Determine the (X, Y) coordinate at the center of the cell enclosing the given text.  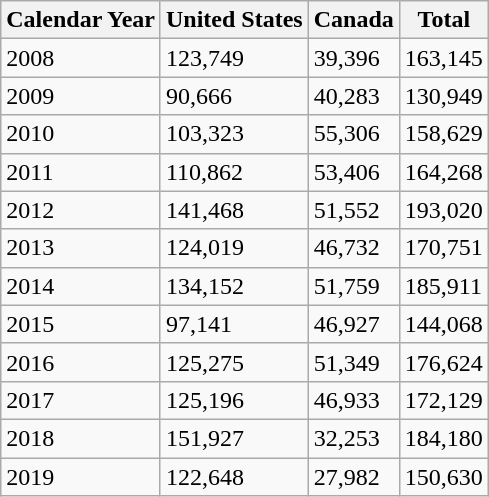
134,152 (234, 286)
185,911 (444, 286)
United States (234, 20)
170,751 (444, 248)
51,552 (354, 210)
144,068 (444, 324)
32,253 (354, 438)
53,406 (354, 172)
130,949 (444, 96)
Total (444, 20)
46,927 (354, 324)
184,180 (444, 438)
46,933 (354, 400)
110,862 (234, 172)
2017 (81, 400)
2010 (81, 134)
125,275 (234, 362)
2013 (81, 248)
27,982 (354, 477)
2014 (81, 286)
2018 (81, 438)
193,020 (444, 210)
103,323 (234, 134)
40,283 (354, 96)
164,268 (444, 172)
Canada (354, 20)
151,927 (234, 438)
55,306 (354, 134)
172,129 (444, 400)
124,019 (234, 248)
2015 (81, 324)
125,196 (234, 400)
158,629 (444, 134)
97,141 (234, 324)
2019 (81, 477)
141,468 (234, 210)
176,624 (444, 362)
2011 (81, 172)
51,349 (354, 362)
122,648 (234, 477)
90,666 (234, 96)
46,732 (354, 248)
123,749 (234, 58)
2016 (81, 362)
Calendar Year (81, 20)
39,396 (354, 58)
150,630 (444, 477)
163,145 (444, 58)
51,759 (354, 286)
2008 (81, 58)
2009 (81, 96)
2012 (81, 210)
